Return [X, Y] of the center of cell containing provided text 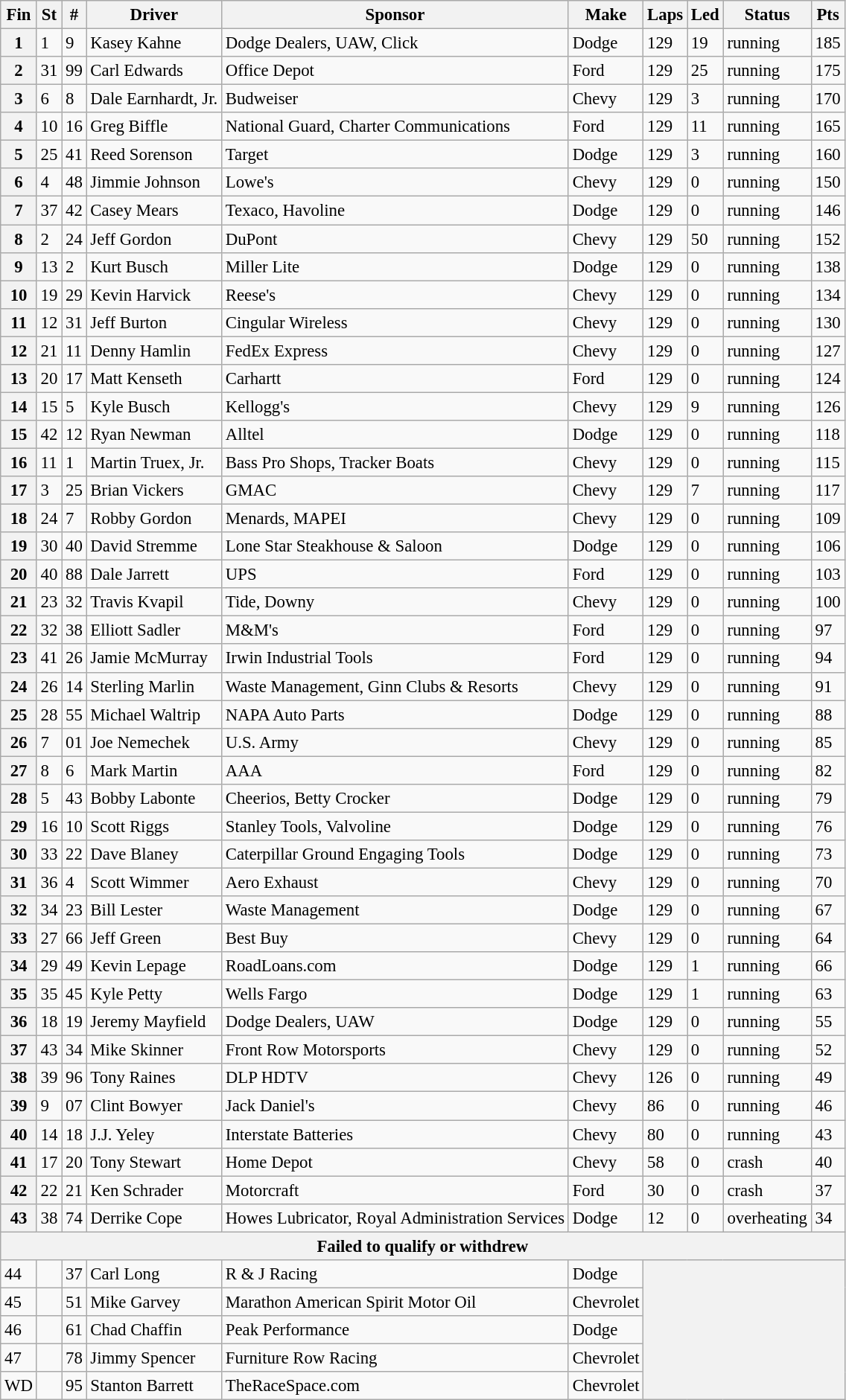
Jack Daniel's [395, 1106]
Bass Pro Shops, Tracker Boats [395, 462]
Dale Earnhardt, Jr. [153, 99]
Kevin Lepage [153, 966]
95 [74, 1386]
Mike Garvey [153, 1302]
100 [828, 602]
130 [828, 322]
Target [395, 155]
152 [828, 239]
Michael Waltrip [153, 715]
67 [828, 910]
Jeremy Mayfield [153, 1022]
Howes Lubricator, Royal Administration Services [395, 1218]
85 [828, 742]
M&M's [395, 630]
Sponsor [395, 15]
118 [828, 435]
Irwin Industrial Tools [395, 659]
U.S. Army [395, 742]
Martin Truex, Jr. [153, 462]
Driver [153, 15]
Carl Long [153, 1274]
63 [828, 994]
73 [828, 854]
127 [828, 351]
Cingular Wireless [395, 322]
Scott Riggs [153, 826]
Clint Bowyer [153, 1106]
170 [828, 99]
Best Buy [395, 939]
Caterpillar Ground Engaging Tools [395, 854]
Kellogg's [395, 406]
Lone Star Steakhouse & Saloon [395, 546]
44 [19, 1274]
RoadLoans.com [395, 966]
Casey Mears [153, 211]
Aero Exhaust [395, 882]
Bobby Labonte [153, 799]
58 [666, 1162]
86 [666, 1106]
94 [828, 659]
Carl Edwards [153, 71]
Dodge Dealers, UAW [395, 1022]
St [49, 15]
Fin [19, 15]
78 [74, 1358]
Marathon American Spirit Motor Oil [395, 1302]
Matt Kenseth [153, 379]
# [74, 15]
48 [74, 182]
NAPA Auto Parts [395, 715]
Scott Wimmer [153, 882]
Alltel [395, 435]
Led [705, 15]
165 [828, 127]
61 [74, 1330]
UPS [395, 575]
70 [828, 882]
R & J Racing [395, 1274]
Elliott Sadler [153, 630]
185 [828, 43]
Dodge Dealers, UAW, Click [395, 43]
52 [828, 1050]
150 [828, 182]
Pts [828, 15]
Lowe's [395, 182]
109 [828, 519]
Joe Nemechek [153, 742]
50 [705, 239]
146 [828, 211]
Dale Jarrett [153, 575]
82 [828, 770]
Status [767, 15]
Kyle Busch [153, 406]
DuPont [395, 239]
Jamie McMurray [153, 659]
GMAC [395, 490]
J.J. Yeley [153, 1134]
Budweiser [395, 99]
WD [19, 1386]
80 [666, 1134]
Cheerios, Betty Crocker [395, 799]
Stanton Barrett [153, 1386]
Miller Lite [395, 266]
Jeff Burton [153, 322]
97 [828, 630]
Interstate Batteries [395, 1134]
Ken Schrader [153, 1190]
74 [74, 1218]
07 [74, 1106]
Denny Hamlin [153, 351]
overheating [767, 1218]
Front Row Motorsports [395, 1050]
160 [828, 155]
Failed to qualify or withdrew [423, 1246]
138 [828, 266]
Home Depot [395, 1162]
47 [19, 1358]
Mark Martin [153, 770]
91 [828, 686]
National Guard, Charter Communications [395, 127]
Robby Gordon [153, 519]
Carhartt [395, 379]
Peak Performance [395, 1330]
134 [828, 295]
51 [74, 1302]
Jeff Gordon [153, 239]
99 [74, 71]
Menards, MAPEI [395, 519]
Chad Chaffin [153, 1330]
Reed Sorenson [153, 155]
Kevin Harvick [153, 295]
Jimmy Spencer [153, 1358]
Make [605, 15]
Office Depot [395, 71]
Stanley Tools, Valvoline [395, 826]
Dave Blaney [153, 854]
Brian Vickers [153, 490]
DLP HDTV [395, 1078]
FedEx Express [395, 351]
01 [74, 742]
79 [828, 799]
117 [828, 490]
Tony Raines [153, 1078]
Travis Kvapil [153, 602]
103 [828, 575]
Waste Management, Ginn Clubs & Resorts [395, 686]
Tony Stewart [153, 1162]
Wells Fargo [395, 994]
106 [828, 546]
64 [828, 939]
124 [828, 379]
115 [828, 462]
Laps [666, 15]
Motorcraft [395, 1190]
Mike Skinner [153, 1050]
TheRaceSpace.com [395, 1386]
175 [828, 71]
Greg Biffle [153, 127]
AAA [395, 770]
Furniture Row Racing [395, 1358]
Derrike Cope [153, 1218]
Sterling Marlin [153, 686]
Bill Lester [153, 910]
96 [74, 1078]
Kurt Busch [153, 266]
76 [828, 826]
Tide, Downy [395, 602]
Jimmie Johnson [153, 182]
Texaco, Havoline [395, 211]
Reese's [395, 295]
Kasey Kahne [153, 43]
David Stremme [153, 546]
Ryan Newman [153, 435]
Jeff Green [153, 939]
Kyle Petty [153, 994]
Waste Management [395, 910]
